From the cell containing the given text, extract its center point as [X, Y] coordinate. 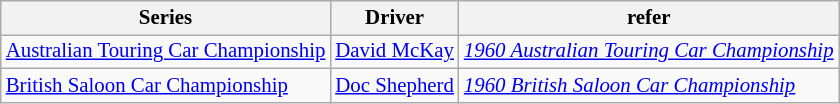
Australian Touring Car Championship [166, 51]
1960 British Saloon Car Championship [649, 85]
1960 Australian Touring Car Championship [649, 51]
Series [166, 18]
Doc Shepherd [394, 85]
British Saloon Car Championship [166, 85]
Driver [394, 18]
refer [649, 18]
David McKay [394, 51]
